Provide the [X, Y] coordinate of the cell's center where the given text is located.  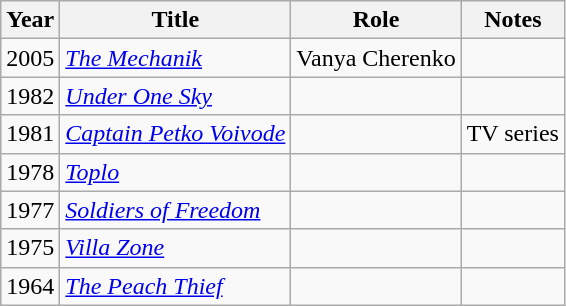
The Peach Thief [176, 286]
Title [176, 20]
The Mechanik [176, 58]
1978 [30, 172]
Vanya Cherenko [376, 58]
Role [376, 20]
TV series [512, 134]
Notes [512, 20]
Soldiers of Freedom [176, 210]
1982 [30, 96]
Under One Sky [176, 96]
Toplo [176, 172]
Captain Petko Voivode [176, 134]
1975 [30, 248]
1981 [30, 134]
Villa Zone [176, 248]
1964 [30, 286]
Year [30, 20]
1977 [30, 210]
2005 [30, 58]
